Extract the [X, Y] coordinate from the center of the cell holding the provided text.  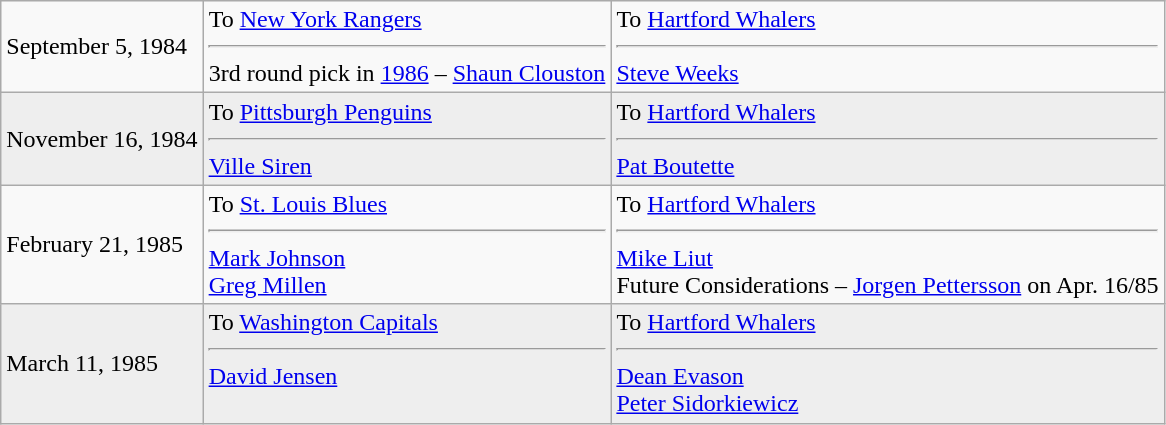
To St. Louis BluesMark Johnson Greg Millen [407, 244]
To Hartford WhalersPat Boutette [888, 139]
March 11, 1985 [102, 364]
To New York Rangers3rd round pick in 1986 – Shaun Clouston [407, 47]
September 5, 1984 [102, 47]
To Pittsburgh PenguinsVille Siren [407, 139]
To Washington CapitalsDavid Jensen [407, 364]
To Hartford WhalersSteve Weeks [888, 47]
February 21, 1985 [102, 244]
To Hartford WhalersDean Evason Peter Sidorkiewicz [888, 364]
To Hartford WhalersMike Liut Future Considerations – Jorgen Pettersson on Apr. 16/85 [888, 244]
November 16, 1984 [102, 139]
